From the cell containing the given text, extract its center point as [x, y] coordinate. 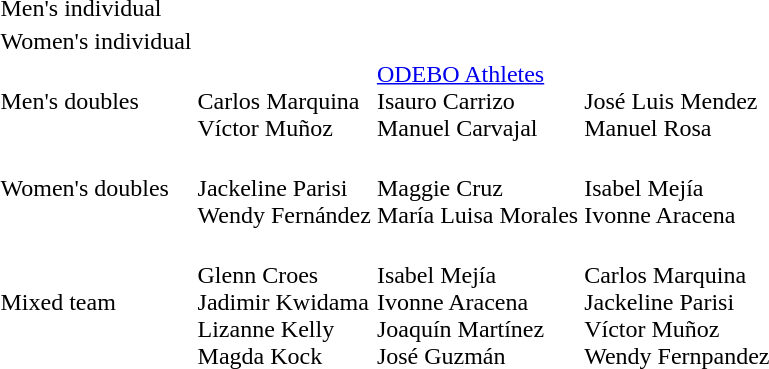
Jackeline ParisiWendy Fernández [284, 188]
Maggie CruzMaría Luisa Morales [477, 188]
ODEBO AthletesIsauro CarrizoManuel Carvajal [477, 101]
Carlos MarquinaVíctor Muñoz [284, 101]
